Identify which cell holds the provided text, then report its [x, y] central coordinate. 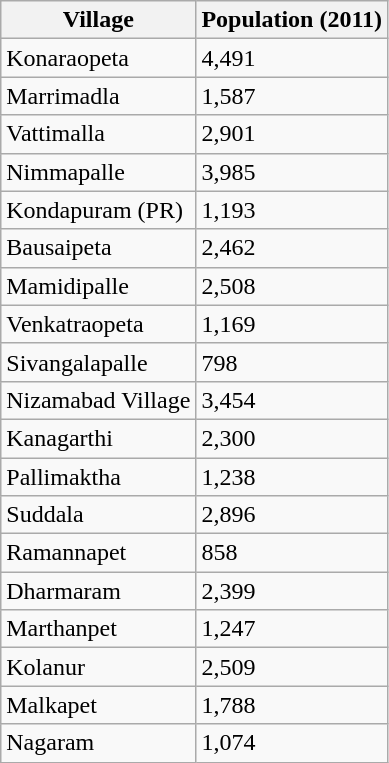
Vattimalla [98, 134]
Marrimadla [98, 96]
Marthanpet [98, 629]
Konaraopeta [98, 58]
798 [292, 362]
858 [292, 553]
Malkapet [98, 705]
2,462 [292, 248]
1,169 [292, 324]
3,985 [292, 172]
4,491 [292, 58]
Bausaipeta [98, 248]
Mamidipalle [98, 286]
Nimmapalle [98, 172]
2,509 [292, 667]
Nizamabad Village [98, 400]
Nagaram [98, 743]
Kondapuram (PR) [98, 210]
Dharmaram [98, 591]
1,587 [292, 96]
1,788 [292, 705]
1,238 [292, 477]
Ramannapet [98, 553]
1,247 [292, 629]
Village [98, 20]
1,193 [292, 210]
2,901 [292, 134]
Venkatraopeta [98, 324]
Pallimaktha [98, 477]
1,074 [292, 743]
2,399 [292, 591]
Sivangalapalle [98, 362]
2,508 [292, 286]
Kanagarthi [98, 438]
2,896 [292, 515]
Population (2011) [292, 20]
3,454 [292, 400]
Suddala [98, 515]
Kolanur [98, 667]
2,300 [292, 438]
